Find where the given text appears and provide that cell's center as [x, y] coordinate. 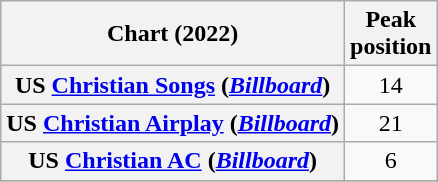
US Christian Songs (Billboard) [173, 85]
14 [391, 85]
Chart (2022) [173, 34]
Peakposition [391, 34]
US Christian Airplay (Billboard) [173, 123]
6 [391, 161]
21 [391, 123]
US Christian AC (Billboard) [173, 161]
